Output the (X, Y) coordinate of the center of the cell containing the given text.  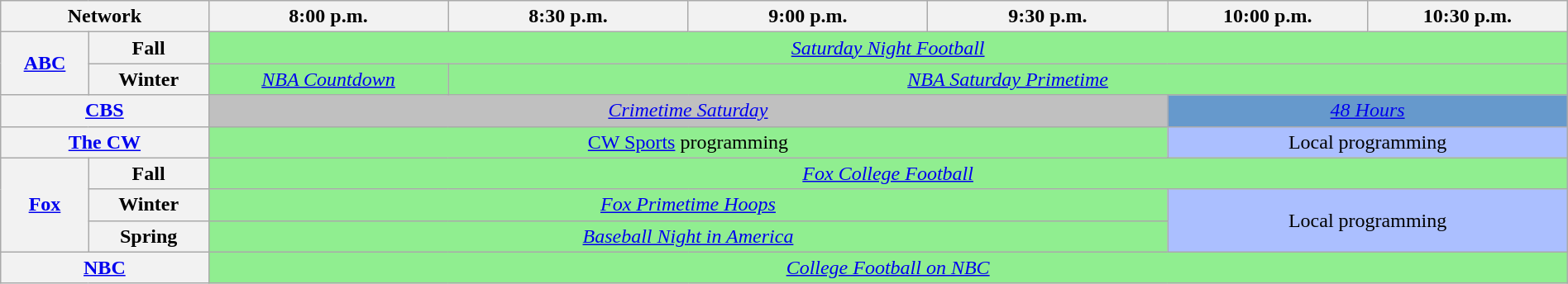
CW Sports programming (688, 142)
The CW (104, 142)
Fox Primetime Hoops (688, 205)
8:00 p.m. (328, 17)
10:30 p.m. (1468, 17)
College Football on NBC (888, 267)
Saturday Night Football (888, 48)
Network (104, 17)
9:30 p.m. (1048, 17)
10:00 p.m. (1268, 17)
ABC (45, 64)
9:00 p.m. (808, 17)
Spring (149, 236)
NBC (104, 267)
Fox College Football (888, 173)
NBA Saturday Primetime (1007, 79)
Crimetime Saturday (688, 111)
CBS (104, 111)
NBA Countdown (328, 79)
8:30 p.m. (568, 17)
48 Hours (1368, 111)
Fox (45, 205)
Baseball Night in America (688, 236)
